For the text-containing cell, return its midpoint in (x, y) coordinate format. 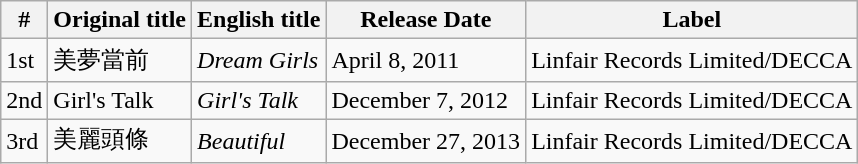
Label (692, 20)
Dream Girls (259, 60)
2nd (24, 100)
3rd (24, 140)
English title (259, 20)
美麗頭條 (120, 140)
December 7, 2012 (426, 100)
Original title (120, 20)
# (24, 20)
December 27, 2013 (426, 140)
1st (24, 60)
Beautiful (259, 140)
美夢當前 (120, 60)
Release Date (426, 20)
April 8, 2011 (426, 60)
